Output the [x, y] coordinate of the center of the cell containing the given text.  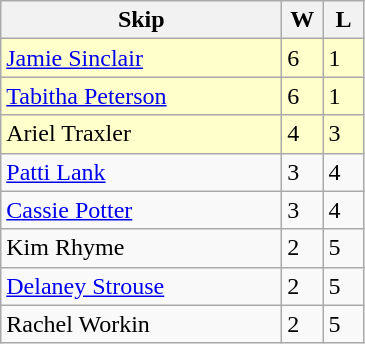
Skip [142, 20]
Patti Lank [142, 172]
W [302, 20]
Kim Rhyme [142, 248]
Cassie Potter [142, 210]
Rachel Workin [142, 324]
Tabitha Peterson [142, 96]
L [344, 20]
Delaney Strouse [142, 286]
Jamie Sinclair [142, 58]
Ariel Traxler [142, 134]
